Find where the given text appears and provide that cell's center as [X, Y] coordinate. 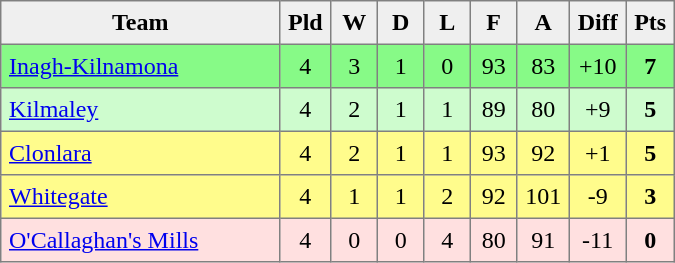
A [543, 23]
Pld [306, 23]
L [447, 23]
W [354, 23]
Clonlara [140, 153]
-9 [597, 197]
O'Callaghan's Mills [140, 240]
+10 [597, 66]
101 [543, 197]
89 [493, 110]
7 [650, 66]
Inagh-Kilnamona [140, 66]
Diff [597, 23]
Team [140, 23]
+1 [597, 153]
+9 [597, 110]
F [493, 23]
Pts [650, 23]
Kilmaley [140, 110]
83 [543, 66]
-11 [597, 240]
D [400, 23]
Whitegate [140, 197]
91 [543, 240]
